Determine the [x, y] coordinate at the center of the cell enclosing the given text.  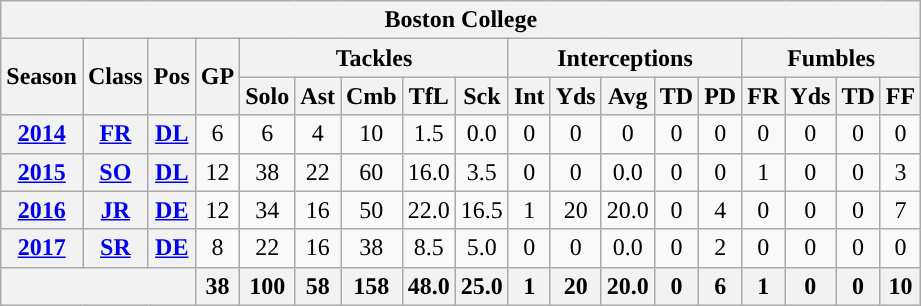
JR [115, 210]
16.0 [428, 172]
Tackles [374, 58]
58 [318, 286]
48.0 [428, 286]
16.5 [482, 210]
Avg [628, 96]
Fumbles [832, 58]
3.5 [482, 172]
FF [900, 96]
2017 [42, 248]
2014 [42, 134]
TfL [428, 96]
Interceptions [624, 58]
8 [217, 248]
2015 [42, 172]
34 [268, 210]
SR [115, 248]
1.5 [428, 134]
50 [371, 210]
Cmb [371, 96]
8.5 [428, 248]
Ast [318, 96]
3 [900, 172]
PD [720, 96]
GP [217, 77]
Season [42, 77]
25.0 [482, 286]
Pos [172, 77]
22.0 [428, 210]
60 [371, 172]
2016 [42, 210]
Class [115, 77]
2 [720, 248]
SO [115, 172]
100 [268, 286]
Solo [268, 96]
Int [529, 96]
Boston College [461, 20]
158 [371, 286]
5.0 [482, 248]
7 [900, 210]
Sck [482, 96]
